Capture the cell that displays the provided text and extract its [x, y] central coordinate. 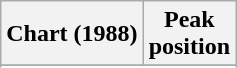
Peakposition [189, 34]
Chart (1988) [72, 34]
